Locate the cell with the specified text and output its (X, Y) center coordinate. 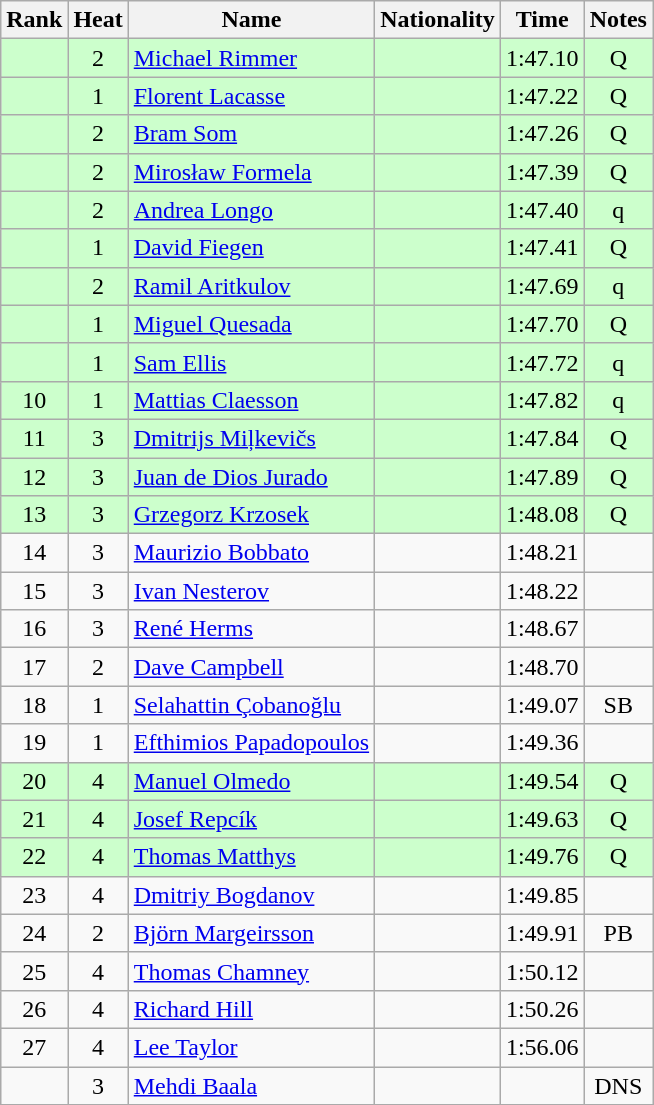
1:50.26 (542, 1009)
1:56.06 (542, 1047)
Thomas Chamney (251, 971)
Time (542, 20)
Josef Repcík (251, 819)
14 (34, 553)
Dmitrijs Miļkevičs (251, 438)
15 (34, 591)
1:47.40 (542, 210)
Notes (618, 20)
SB (618, 705)
Heat (98, 20)
1:49.85 (542, 895)
Thomas Matthys (251, 857)
1:49.63 (542, 819)
1:47.10 (542, 58)
1:47.70 (542, 324)
1:47.22 (542, 96)
1:47.69 (542, 286)
Ramil Aritkulov (251, 286)
23 (34, 895)
Juan de Dios Jurado (251, 477)
Efthimios Papadopoulos (251, 743)
1:48.67 (542, 629)
1:49.54 (542, 781)
26 (34, 1009)
Mehdi Baala (251, 1085)
1:49.36 (542, 743)
1:47.84 (542, 438)
1:50.12 (542, 971)
24 (34, 933)
1:47.89 (542, 477)
1:48.08 (542, 515)
17 (34, 667)
18 (34, 705)
René Herms (251, 629)
21 (34, 819)
27 (34, 1047)
25 (34, 971)
David Fiegen (251, 248)
Maurizio Bobbato (251, 553)
PB (618, 933)
Ivan Nesterov (251, 591)
Richard Hill (251, 1009)
Mirosław Formela (251, 172)
16 (34, 629)
Grzegorz Krzosek (251, 515)
Andrea Longo (251, 210)
Mattias Claesson (251, 400)
20 (34, 781)
22 (34, 857)
Selahattin Çobanoğlu (251, 705)
Lee Taylor (251, 1047)
Dave Campbell (251, 667)
DNS (618, 1085)
13 (34, 515)
Manuel Olmedo (251, 781)
Michael Rimmer (251, 58)
11 (34, 438)
Bram Som (251, 134)
Miguel Quesada (251, 324)
Name (251, 20)
1:49.07 (542, 705)
Dmitriy Bogdanov (251, 895)
1:48.21 (542, 553)
10 (34, 400)
Nationality (438, 20)
1:47.82 (542, 400)
1:47.41 (542, 248)
1:47.26 (542, 134)
1:48.70 (542, 667)
Sam Ellis (251, 362)
19 (34, 743)
1:49.76 (542, 857)
Rank (34, 20)
1:47.72 (542, 362)
1:49.91 (542, 933)
Björn Margeirsson (251, 933)
Florent Lacasse (251, 96)
1:48.22 (542, 591)
12 (34, 477)
1:47.39 (542, 172)
